Locate the cell with the specified text and output its (X, Y) center coordinate. 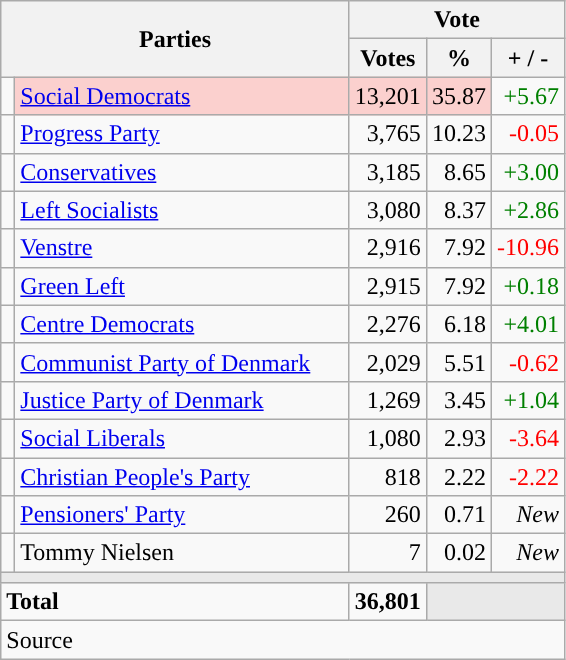
2,916 (388, 248)
+4.01 (528, 324)
% (458, 58)
Social Liberals (182, 438)
Conservatives (182, 172)
7 (388, 553)
Pensioners' Party (182, 515)
+5.67 (528, 96)
Source (283, 640)
5.51 (458, 362)
-2.22 (528, 477)
Centre Democrats (182, 324)
260 (388, 515)
Christian People's Party (182, 477)
Left Socialists (182, 210)
1,080 (388, 438)
3,080 (388, 210)
35.87 (458, 96)
6.18 (458, 324)
+0.18 (528, 286)
Tommy Nielsen (182, 553)
2.93 (458, 438)
+3.00 (528, 172)
36,801 (388, 602)
Parties (176, 39)
+2.86 (528, 210)
Votes (388, 58)
2,276 (388, 324)
-3.64 (528, 438)
2.22 (458, 477)
13,201 (388, 96)
3.45 (458, 400)
1,269 (388, 400)
Green Left (182, 286)
2,029 (388, 362)
8.37 (458, 210)
Justice Party of Denmark (182, 400)
+1.04 (528, 400)
3,185 (388, 172)
3,765 (388, 134)
818 (388, 477)
+ / - (528, 58)
-10.96 (528, 248)
10.23 (458, 134)
0.71 (458, 515)
2,915 (388, 286)
Vote (456, 20)
-0.05 (528, 134)
Venstre (182, 248)
0.02 (458, 553)
Progress Party (182, 134)
-0.62 (528, 362)
Total (176, 602)
8.65 (458, 172)
Communist Party of Denmark (182, 362)
Social Democrats (182, 96)
